Search for the cell housing the specified text and yield its [x, y] center coordinate. 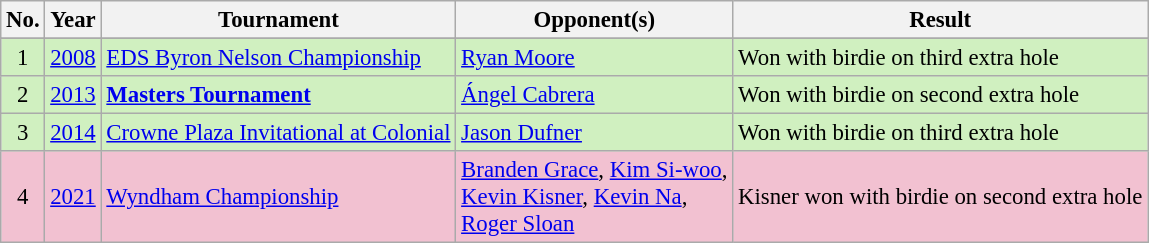
1 [23, 58]
2008 [73, 58]
No. [23, 20]
Jason Dufner [594, 133]
Year [73, 20]
2013 [73, 95]
Kisner won with birdie on second extra hole [940, 197]
Opponent(s) [594, 20]
Wyndham Championship [278, 197]
EDS Byron Nelson Championship [278, 58]
Tournament [278, 20]
2021 [73, 197]
Crowne Plaza Invitational at Colonial [278, 133]
Ryan Moore [594, 58]
Won with birdie on second extra hole [940, 95]
Ángel Cabrera [594, 95]
2 [23, 95]
3 [23, 133]
Branden Grace, Kim Si-woo, Kevin Kisner, Kevin Na, Roger Sloan [594, 197]
2014 [73, 133]
4 [23, 197]
Masters Tournament [278, 95]
Result [940, 20]
